Return the [x, y] coordinate for the center point of the cell that contains the specified text.  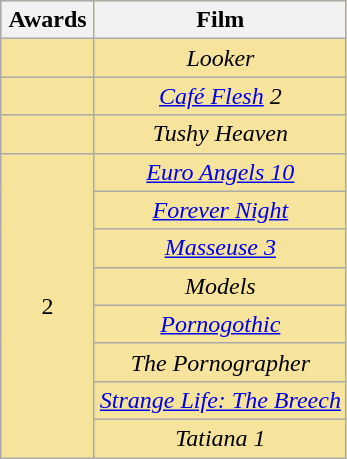
Pornogothic [220, 324]
Forever Night [220, 210]
Tushy Heaven [220, 134]
The Pornographer [220, 362]
2 [48, 305]
Masseuse 3 [220, 248]
Strange Life: The Breech [220, 400]
Euro Angels 10 [220, 172]
Looker [220, 58]
Tatiana 1 [220, 438]
Film [220, 20]
Models [220, 286]
Café Flesh 2 [220, 96]
Awards [48, 20]
